Provide the (x, y) coordinate of the cell's center where the given text is located.  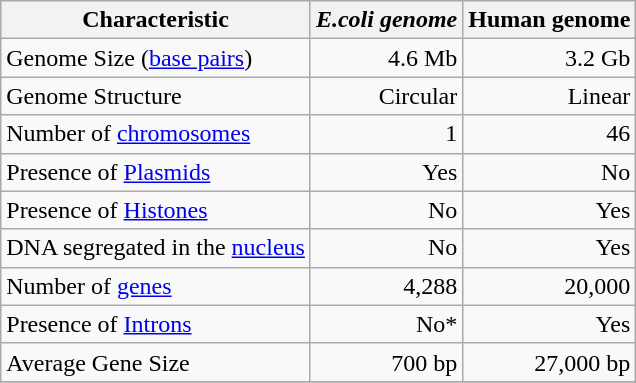
4,288 (386, 286)
Number of chromosomes (156, 134)
Human genome (550, 20)
700 bp (386, 362)
DNA segregated in the nucleus (156, 248)
27,000 bp (550, 362)
Genome Structure (156, 96)
20,000 (550, 286)
Average Gene Size (156, 362)
Number of genes (156, 286)
1 (386, 134)
Circular (386, 96)
4.6 Mb (386, 58)
Presence of Histones (156, 210)
3.2 Gb (550, 58)
Presence of Plasmids (156, 172)
46 (550, 134)
Characteristic (156, 20)
Linear (550, 96)
No* (386, 324)
E.coli genome (386, 20)
Presence of Introns (156, 324)
Genome Size (base pairs) (156, 58)
